Detect which cell encompasses the target text, then output its (x, y) center coordinate. 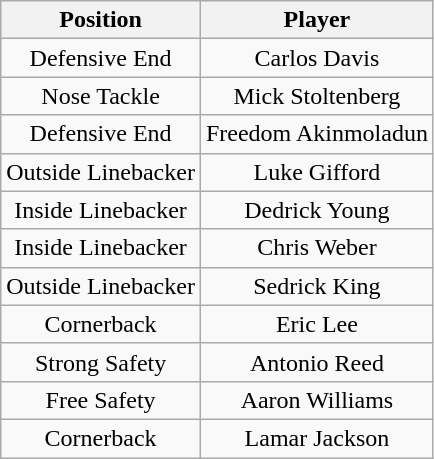
Position (101, 20)
Nose Tackle (101, 96)
Player (316, 20)
Free Safety (101, 400)
Antonio Reed (316, 362)
Eric Lee (316, 324)
Aaron Williams (316, 400)
Carlos Davis (316, 58)
Mick Stoltenberg (316, 96)
Lamar Jackson (316, 438)
Strong Safety (101, 362)
Sedrick King (316, 286)
Freedom Akinmoladun (316, 134)
Luke Gifford (316, 172)
Chris Weber (316, 248)
Dedrick Young (316, 210)
